Provide the (X, Y) coordinate of the cell's center where the given text is located.  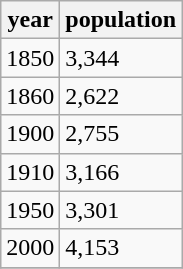
3,301 (121, 210)
2,622 (121, 96)
1900 (30, 134)
1850 (30, 58)
3,344 (121, 58)
1910 (30, 172)
1950 (30, 210)
2,755 (121, 134)
1860 (30, 96)
year (30, 20)
2000 (30, 248)
3,166 (121, 172)
4,153 (121, 248)
population (121, 20)
